Identify which cell holds the provided text, then report its (x, y) central coordinate. 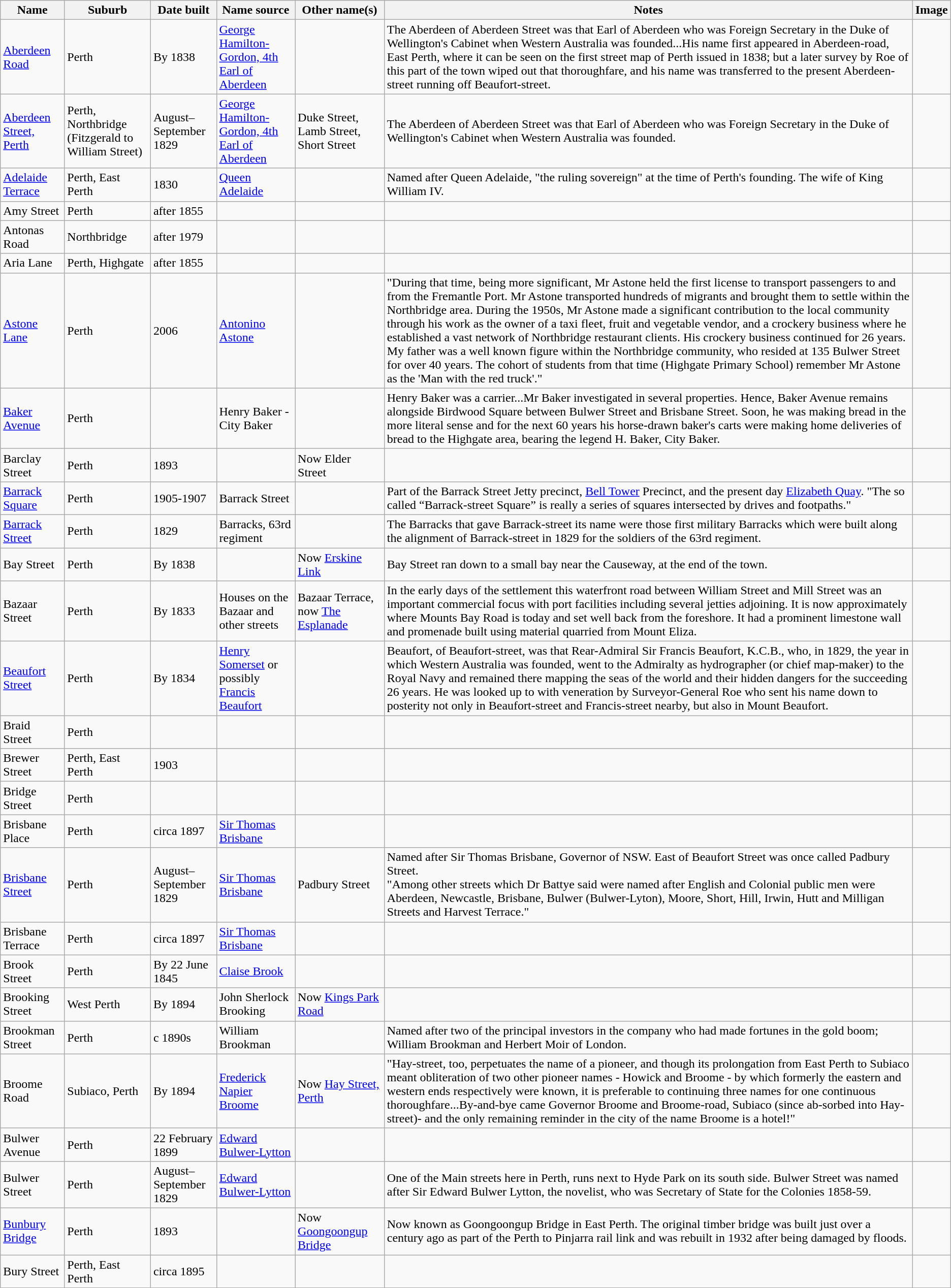
circa 1895 (183, 1271)
Bulwer Street (33, 1184)
Notes (648, 10)
West Perth (108, 1005)
Brisbane Street (33, 885)
Bay Street (33, 564)
Brisbane Place (33, 831)
Perth, Northbridge (Fitzgerald to William Street) (108, 131)
Bulwer Avenue (33, 1145)
Aberdeen Street, Perth (33, 131)
2006 (183, 330)
Other name(s) (340, 10)
Brook Street (33, 971)
Duke Street, Lamb Street, Short Street (340, 131)
Houses on the Bazaar and other streets (256, 611)
c 1890s (183, 1037)
Queen Adelaide (256, 185)
Brisbane Terrace (33, 939)
Bridge Street (33, 798)
Brooking Street (33, 1005)
By 1833 (183, 611)
Now Elder Street (340, 465)
Antonino Astone (256, 330)
Subiaco, Perth (108, 1091)
after 1979 (183, 237)
By 22 June 1845 (183, 971)
Broome Road (33, 1091)
Bay Street ran down to a small bay near the Causeway, at the end of the town. (648, 564)
Bury Street (33, 1271)
Brookman Street (33, 1037)
Named after Queen Adelaide, "the ruling sovereign" at the time of Perth's founding. The wife of King William IV. (648, 185)
John Sherlock Brooking (256, 1005)
22 February 1899 (183, 1145)
Bazaar Street (33, 611)
Image (932, 10)
Now Goongoongup Bridge (340, 1231)
Bunbury Bridge (33, 1231)
Baker Avenue (33, 418)
1905-1907 (183, 498)
Amy Street (33, 211)
Date built (183, 10)
Barclay Street (33, 465)
Name (33, 10)
Barracks, 63rd regiment (256, 531)
1903 (183, 765)
Bazaar Terrace, now The Esplanade (340, 611)
Perth, Highgate (108, 263)
Now Kings Park Road (340, 1005)
Name source (256, 10)
Now Erskine Link (340, 564)
Braid Street (33, 732)
By 1834 (183, 679)
1830 (183, 185)
Named after two of the principal investors in the company who had made fortunes in the gold boom; William Brookman and Herbert Moir of London. (648, 1037)
Suburb (108, 10)
Now Hay Street, Perth (340, 1091)
Antonas Road (33, 237)
Beaufort Street (33, 679)
Northbridge (108, 237)
1829 (183, 531)
William Brookman (256, 1037)
Henry Baker - City Baker (256, 418)
Aria Lane (33, 263)
Barrack Square (33, 498)
Adelaide Terrace (33, 185)
Henry Somerset or possibly Francis Beaufort (256, 679)
Astone Lane (33, 330)
Brewer Street (33, 765)
Claise Brook (256, 971)
Frederick Napier Broome (256, 1091)
Padbury Street (340, 885)
Aberdeen Road (33, 57)
